Provide the [X, Y] coordinate of the cell's center where the given text is located.  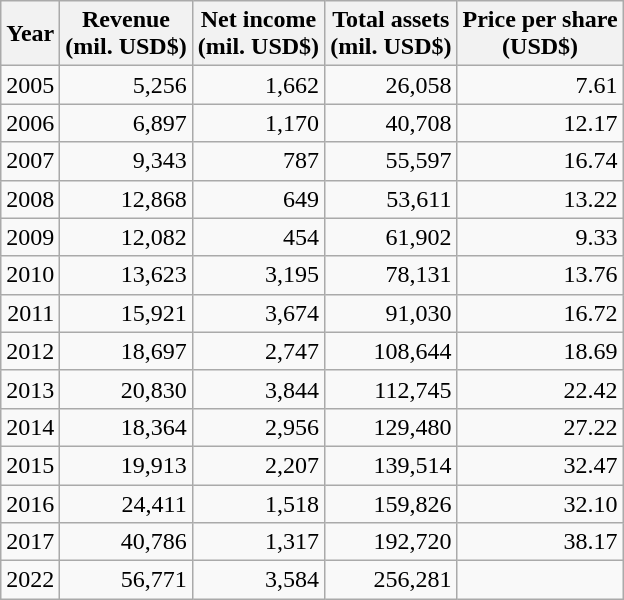
3,195 [258, 275]
112,745 [391, 389]
9,343 [126, 161]
192,720 [391, 542]
2008 [30, 199]
55,597 [391, 161]
1,170 [258, 123]
454 [258, 237]
2009 [30, 237]
3,584 [258, 580]
2010 [30, 275]
22.42 [540, 389]
256,281 [391, 580]
27.22 [540, 427]
2011 [30, 313]
2005 [30, 85]
Price per share(USD$) [540, 34]
18.69 [540, 351]
26,058 [391, 85]
2006 [30, 123]
2007 [30, 161]
2015 [30, 465]
13,623 [126, 275]
38.17 [540, 542]
16.72 [540, 313]
12,868 [126, 199]
2,207 [258, 465]
649 [258, 199]
787 [258, 161]
24,411 [126, 503]
40,786 [126, 542]
18,697 [126, 351]
2012 [30, 351]
13.76 [540, 275]
13.22 [540, 199]
16.74 [540, 161]
12,082 [126, 237]
18,364 [126, 427]
53,611 [391, 199]
2,747 [258, 351]
19,913 [126, 465]
5,256 [126, 85]
6,897 [126, 123]
61,902 [391, 237]
40,708 [391, 123]
32.47 [540, 465]
1,662 [258, 85]
78,131 [391, 275]
3,844 [258, 389]
139,514 [391, 465]
2013 [30, 389]
32.10 [540, 503]
2016 [30, 503]
9.33 [540, 237]
12.17 [540, 123]
2,956 [258, 427]
Year [30, 34]
15,921 [126, 313]
Total assets(mil. USD$) [391, 34]
20,830 [126, 389]
159,826 [391, 503]
2014 [30, 427]
1,317 [258, 542]
3,674 [258, 313]
2022 [30, 580]
129,480 [391, 427]
56,771 [126, 580]
91,030 [391, 313]
Revenue(mil. USD$) [126, 34]
Net income(mil. USD$) [258, 34]
7.61 [540, 85]
2017 [30, 542]
108,644 [391, 351]
1,518 [258, 503]
